Scan for the cell matching the given text and deliver its (X, Y) coordinate at center. 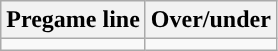
Pregame line (74, 20)
Over/under (210, 20)
